Scan for the cell matching the given text and deliver its (X, Y) coordinate at center. 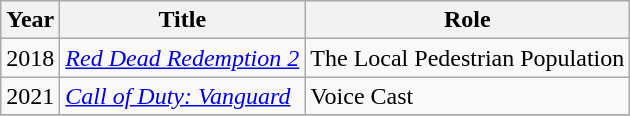
The Local Pedestrian Population (468, 58)
Role (468, 20)
Call of Duty: Vanguard (182, 96)
2021 (30, 96)
2018 (30, 58)
Title (182, 20)
Red Dead Redemption 2 (182, 58)
Year (30, 20)
Voice Cast (468, 96)
